Identify which cell holds the provided text, then report its (X, Y) central coordinate. 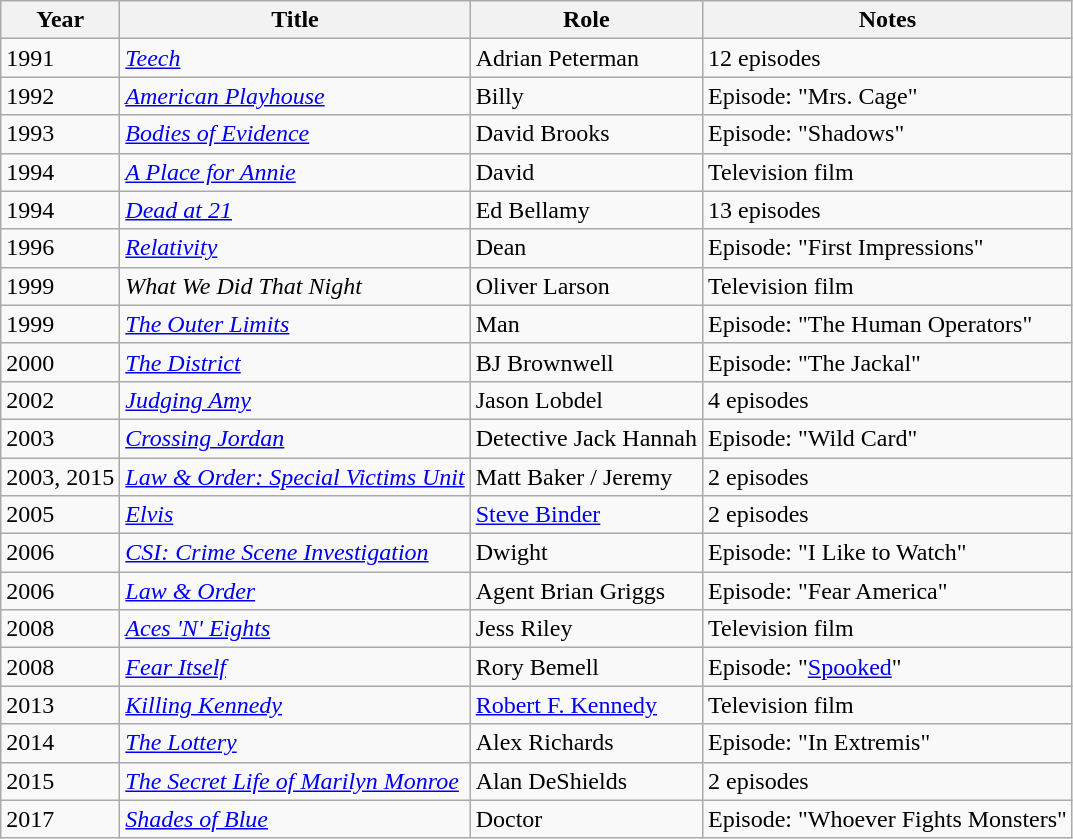
Rory Bemell (586, 667)
2015 (60, 781)
David (586, 172)
Notes (887, 20)
Bodies of Evidence (295, 134)
Episode: "Spooked" (887, 667)
Year (60, 20)
The Secret Life of Marilyn Monroe (295, 781)
2014 (60, 743)
Ed Bellamy (586, 210)
Agent Brian Griggs (586, 591)
2000 (60, 362)
2017 (60, 819)
Episode: "The Jackal" (887, 362)
Episode: "The Human Operators" (887, 324)
Judging Amy (295, 400)
Title (295, 20)
Elvis (295, 515)
BJ Brownwell (586, 362)
Adrian Peterman (586, 58)
Episode: "Mrs. Cage" (887, 96)
Episode: "I Like to Watch" (887, 553)
1996 (60, 248)
Episode: "First Impressions" (887, 248)
The Lottery (295, 743)
Shades of Blue (295, 819)
Episode: "Shadows" (887, 134)
Detective Jack Hannah (586, 438)
2002 (60, 400)
13 episodes (887, 210)
The Outer Limits (295, 324)
1993 (60, 134)
Doctor (586, 819)
12 episodes (887, 58)
1992 (60, 96)
Episode: "Whoever Fights Monsters" (887, 819)
Killing Kennedy (295, 705)
1991 (60, 58)
Steve Binder (586, 515)
4 episodes (887, 400)
Law & Order (295, 591)
Relativity (295, 248)
Alex Richards (586, 743)
Episode: "Fear America" (887, 591)
Man (586, 324)
Episode: "Wild Card" (887, 438)
Robert F. Kennedy (586, 705)
2005 (60, 515)
Teech (295, 58)
Role (586, 20)
Dean (586, 248)
David Brooks (586, 134)
Oliver Larson (586, 286)
Alan DeShields (586, 781)
Aces 'N' Eights (295, 629)
The District (295, 362)
CSI: Crime Scene Investigation (295, 553)
A Place for Annie (295, 172)
Dwight (586, 553)
Episode: "In Extremis" (887, 743)
Dead at 21 (295, 210)
Crossing Jordan (295, 438)
American Playhouse (295, 96)
2003, 2015 (60, 477)
What We Did That Night (295, 286)
Jess Riley (586, 629)
2003 (60, 438)
2013 (60, 705)
Billy (586, 96)
Jason Lobdel (586, 400)
Matt Baker / Jeremy (586, 477)
Law & Order: Special Victims Unit (295, 477)
Fear Itself (295, 667)
